From the cell containing the given text, extract its center point as (X, Y) coordinate. 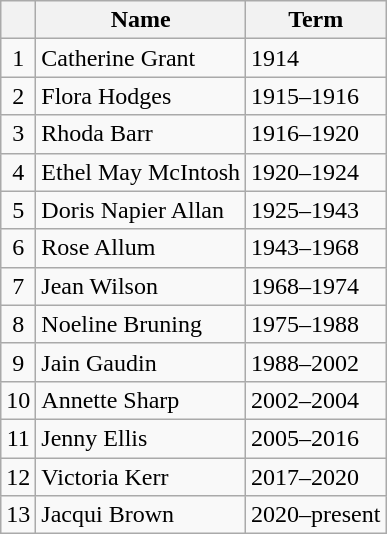
1920–1924 (316, 172)
1925–1943 (316, 210)
Term (316, 20)
2020–present (316, 515)
1968–1974 (316, 286)
Catherine Grant (141, 58)
1914 (316, 58)
13 (18, 515)
Jenny Ellis (141, 438)
8 (18, 324)
Jean Wilson (141, 286)
Doris Napier Allan (141, 210)
2002–2004 (316, 400)
7 (18, 286)
Jain Gaudin (141, 362)
3 (18, 134)
12 (18, 477)
4 (18, 172)
1 (18, 58)
Name (141, 20)
2005–2016 (316, 438)
1975–1988 (316, 324)
Victoria Kerr (141, 477)
Ethel May McIntosh (141, 172)
11 (18, 438)
Rhoda Barr (141, 134)
1988–2002 (316, 362)
Rose Allum (141, 248)
6 (18, 248)
2017–2020 (316, 477)
Jacqui Brown (141, 515)
10 (18, 400)
Noeline Bruning (141, 324)
2 (18, 96)
Flora Hodges (141, 96)
1915–1916 (316, 96)
1916–1920 (316, 134)
9 (18, 362)
5 (18, 210)
1943–1968 (316, 248)
Annette Sharp (141, 400)
